Extract the [x, y] coordinate from the center of the cell holding the provided text.  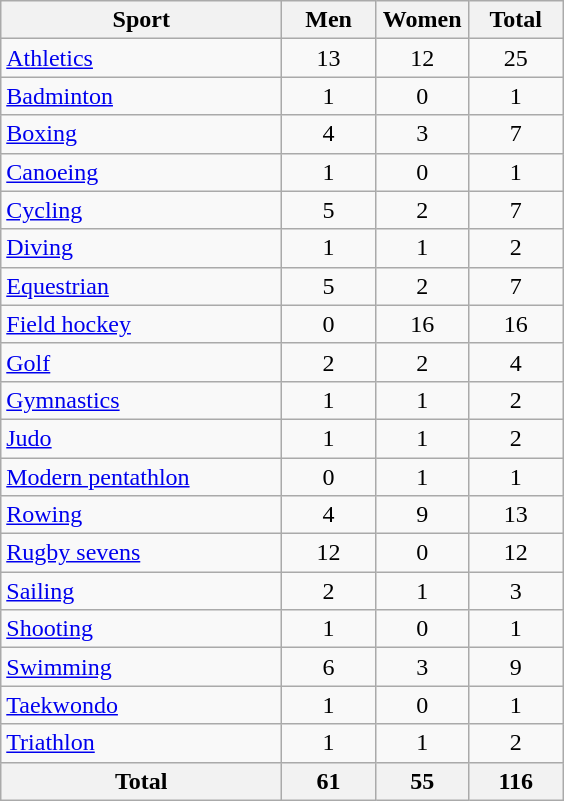
Taekwondo [142, 705]
Gymnastics [142, 400]
Judo [142, 438]
Badminton [142, 96]
Sport [142, 20]
25 [516, 58]
Sailing [142, 591]
Equestrian [142, 286]
Men [329, 20]
Women [422, 20]
Field hockey [142, 324]
Cycling [142, 210]
6 [329, 667]
Triathlon [142, 743]
Modern pentathlon [142, 477]
Canoeing [142, 172]
Boxing [142, 134]
55 [422, 781]
Golf [142, 362]
61 [329, 781]
Swimming [142, 667]
Rowing [142, 515]
Shooting [142, 629]
Athletics [142, 58]
Rugby sevens [142, 553]
116 [516, 781]
Diving [142, 248]
